From the cell containing the given text, extract its center point as (x, y) coordinate. 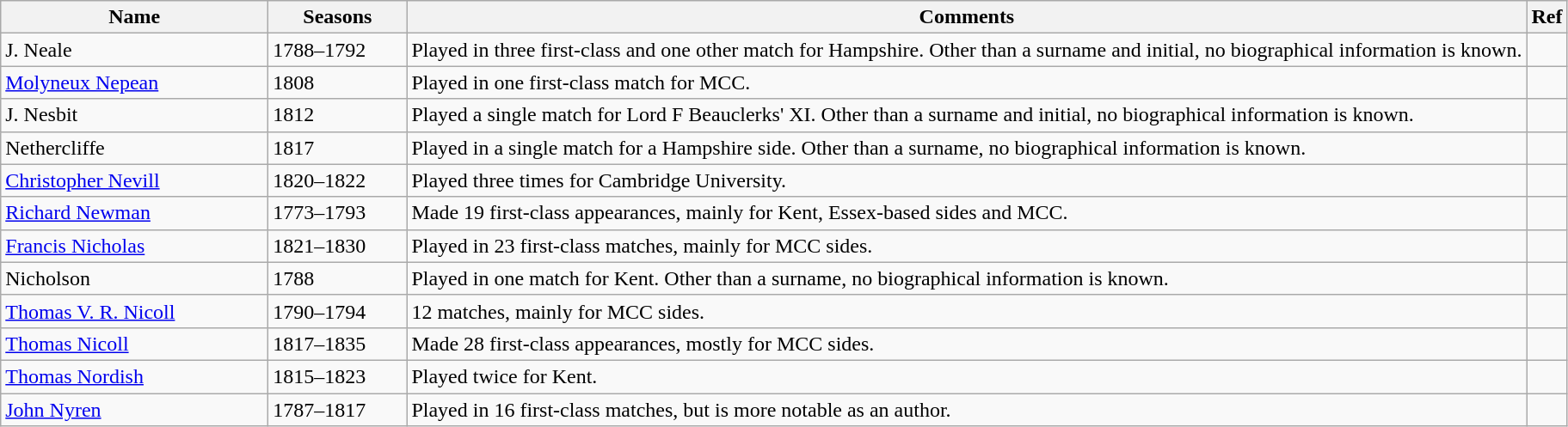
1820–1822 (337, 180)
Richard Newman (134, 213)
Played a single match for Lord F Beauclerks' XI. Other than a surname and initial, no biographical information is known. (967, 115)
Played in three first-class and one other match for Hampshire. Other than a surname and initial, no biographical information is known. (967, 50)
Made 19 first-class appearances, mainly for Kent, Essex-based sides and MCC. (967, 213)
1817 (337, 148)
Thomas Nordish (134, 376)
Played in one match for Kent. Other than a surname, no biographical information is known. (967, 278)
1808 (337, 82)
1817–1835 (337, 344)
Played in 23 first-class matches, mainly for MCC sides. (967, 246)
Nicholson (134, 278)
1773–1793 (337, 213)
Played three times for Cambridge University. (967, 180)
1787–1817 (337, 410)
1812 (337, 115)
Name (134, 17)
Thomas V. R. Nicoll (134, 311)
Thomas Nicoll (134, 344)
Played in a single match for a Hampshire side. Other than a surname, no biographical information is known. (967, 148)
Christopher Nevill (134, 180)
John Nyren (134, 410)
Molyneux Nepean (134, 82)
Played twice for Kent. (967, 376)
Made 28 first-class appearances, mostly for MCC sides. (967, 344)
Nethercliffe (134, 148)
Played in 16 first-class matches, but is more notable as an author. (967, 410)
1788 (337, 278)
Ref (1546, 17)
Francis Nicholas (134, 246)
1788–1792 (337, 50)
J. Nesbit (134, 115)
Played in one first-class match for MCC. (967, 82)
Seasons (337, 17)
1790–1794 (337, 311)
1815–1823 (337, 376)
Comments (967, 17)
J. Neale (134, 50)
1821–1830 (337, 246)
12 matches, mainly for MCC sides. (967, 311)
